Search for the cell housing the specified text and yield its (x, y) center coordinate. 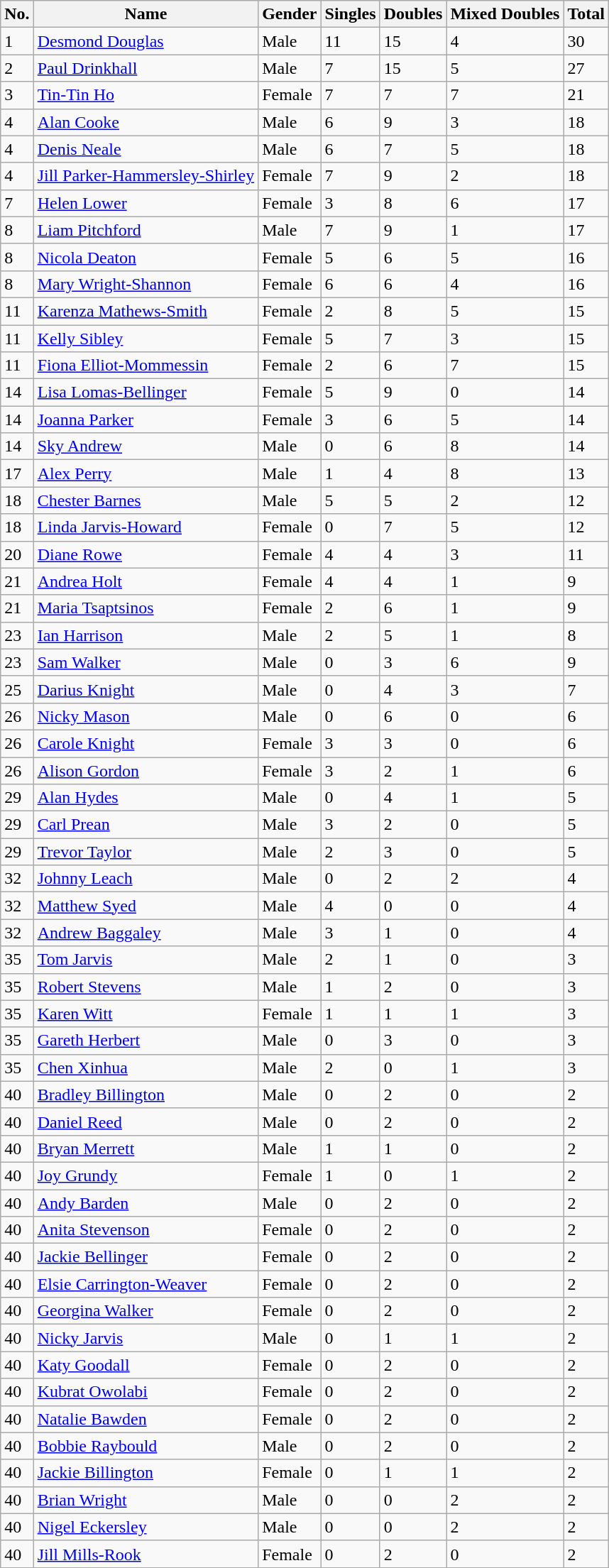
Carole Knight (146, 743)
Liam Pitchford (146, 230)
Johnny Leach (146, 879)
Chen Xinhua (146, 1068)
Fiona Elliot-Mommessin (146, 366)
Katy Goodall (146, 1365)
Darius Knight (146, 689)
Karenza Mathews-Smith (146, 311)
Joanna Parker (146, 420)
Alan Hydes (146, 798)
Mixed Doubles (505, 14)
Bobbie Raybould (146, 1446)
Alex Perry (146, 473)
13 (586, 473)
Robert Stevens (146, 987)
Anita Stevenson (146, 1230)
Jackie Bellinger (146, 1257)
Kubrat Owolabi (146, 1392)
30 (586, 41)
Joy Grundy (146, 1175)
20 (17, 554)
27 (586, 68)
Gareth Herbert (146, 1041)
Trevor Taylor (146, 852)
Daniel Reed (146, 1122)
Tom Jarvis (146, 960)
Name (146, 14)
Bryan Merrett (146, 1148)
Nicola Deaton (146, 257)
Alison Gordon (146, 770)
Jill Mills-Rook (146, 1554)
Jackie Billington (146, 1473)
Nigel Eckersley (146, 1527)
Ian Harrison (146, 635)
Maria Tsaptsinos (146, 608)
Denis Neale (146, 149)
Matthew Syed (146, 906)
Helen Lower (146, 203)
Linda Jarvis-Howard (146, 527)
Tin-Tin Ho (146, 95)
Alan Cooke (146, 122)
Diane Rowe (146, 554)
Andrew Baggaley (146, 933)
Paul Drinkhall (146, 68)
25 (17, 689)
Nicky Jarvis (146, 1338)
Elsie Carrington-Weaver (146, 1284)
Sky Andrew (146, 446)
Chester Barnes (146, 500)
Bradley Billington (146, 1095)
Gender (290, 14)
Singles (351, 14)
Total (586, 14)
Nicky Mason (146, 716)
Lisa Lomas-Bellinger (146, 393)
No. (17, 14)
Andy Barden (146, 1203)
Andrea Holt (146, 581)
Sam Walker (146, 662)
Carl Prean (146, 825)
Natalie Bawden (146, 1419)
Doubles (413, 14)
Karen Witt (146, 1014)
Brian Wright (146, 1500)
Desmond Douglas (146, 41)
Mary Wright-Shannon (146, 284)
Kelly Sibley (146, 339)
Jill Parker-Hammersley-Shirley (146, 176)
Georgina Walker (146, 1311)
